Pinpoint the cell where the given text exists, returning its (X, Y) midpoint coordinate. 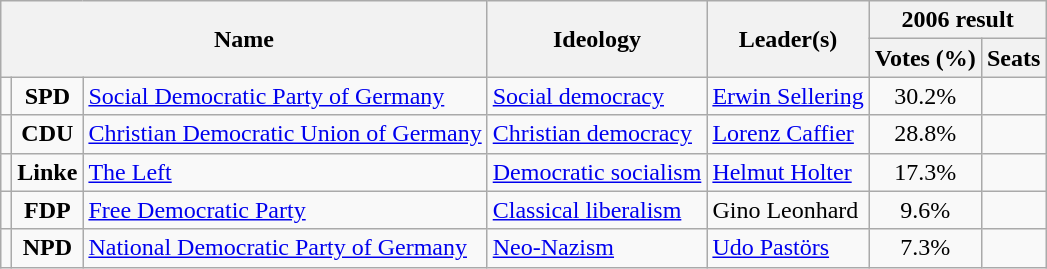
National Democratic Party of Germany (285, 248)
Lorenz Caffier (788, 134)
Neo-Nazism (597, 248)
9.6% (925, 210)
Name (244, 39)
Linke (48, 172)
Leader(s) (788, 39)
17.3% (925, 172)
Democratic socialism (597, 172)
Christian Democratic Union of Germany (285, 134)
The Left (285, 172)
FDP (48, 210)
Helmut Holter (788, 172)
Social Democratic Party of Germany (285, 96)
Seats (1013, 58)
7.3% (925, 248)
2006 result (958, 20)
Free Democratic Party (285, 210)
Udo Pastörs (788, 248)
Erwin Sellering (788, 96)
Social democracy (597, 96)
28.8% (925, 134)
30.2% (925, 96)
Votes (%) (925, 58)
Christian democracy (597, 134)
Ideology (597, 39)
CDU (48, 134)
Classical liberalism (597, 210)
Gino Leonhard (788, 210)
SPD (48, 96)
NPD (48, 248)
